Find where the given text appears and provide that cell's center as (x, y) coordinate. 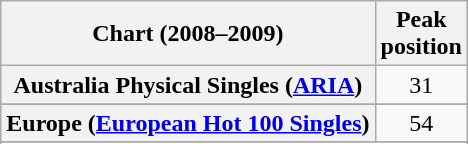
Chart (2008–2009) (188, 34)
54 (421, 123)
Peakposition (421, 34)
31 (421, 85)
Australia Physical Singles (ARIA) (188, 85)
Europe (European Hot 100 Singles) (188, 123)
